Return the (X, Y) coordinate for the center point of the cell that contains the specified text.  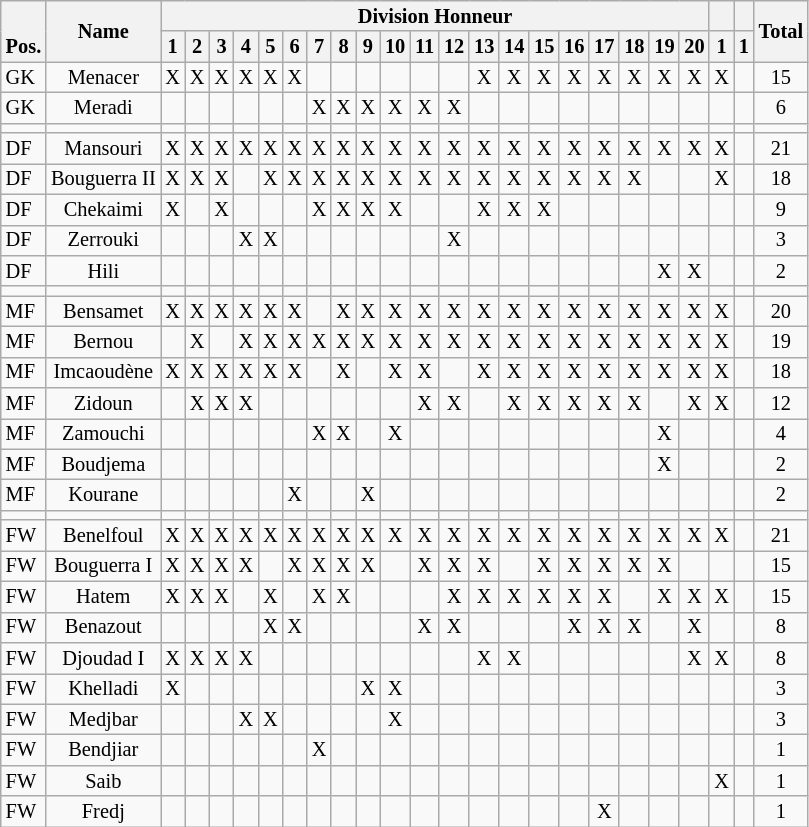
7 (319, 46)
Zamouchi (103, 434)
13 (484, 46)
Bouguerra I (103, 566)
Mansouri (103, 148)
16 (574, 46)
10 (395, 46)
Medjbar (103, 720)
Imcaoudène (103, 372)
Boudjema (103, 464)
Djoudad I (103, 658)
Total (781, 30)
Chekaimi (103, 210)
Name (103, 30)
Hili (103, 270)
Zidoun (103, 404)
11 (424, 46)
Pos. (24, 30)
Khelladi (103, 688)
Benelfoul (103, 536)
17 (604, 46)
5 (270, 46)
Zerrouki (103, 240)
Saib (103, 780)
Meradi (103, 108)
14 (514, 46)
Menacer (103, 78)
Bendjiar (103, 750)
Benazout (103, 628)
Bensamet (103, 312)
Hatem (103, 596)
Fredj (103, 812)
Bernou (103, 342)
Division Honneur (434, 16)
Bouguerra II (103, 178)
Kourane (103, 496)
